Scan for the cell matching the given text and deliver its [x, y] coordinate at center. 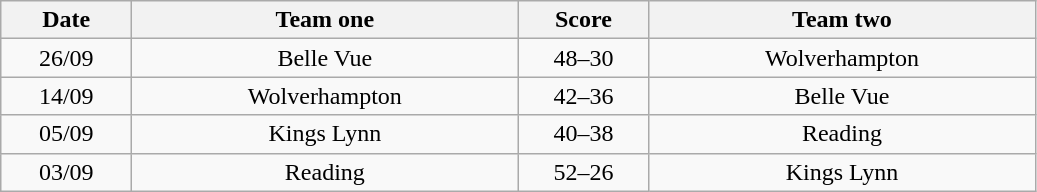
52–26 [584, 172]
48–30 [584, 58]
Team two [842, 20]
42–36 [584, 96]
05/09 [66, 134]
14/09 [66, 96]
Team one [325, 20]
03/09 [66, 172]
Date [66, 20]
26/09 [66, 58]
Score [584, 20]
40–38 [584, 134]
